Capture the cell that displays the provided text and extract its (X, Y) central coordinate. 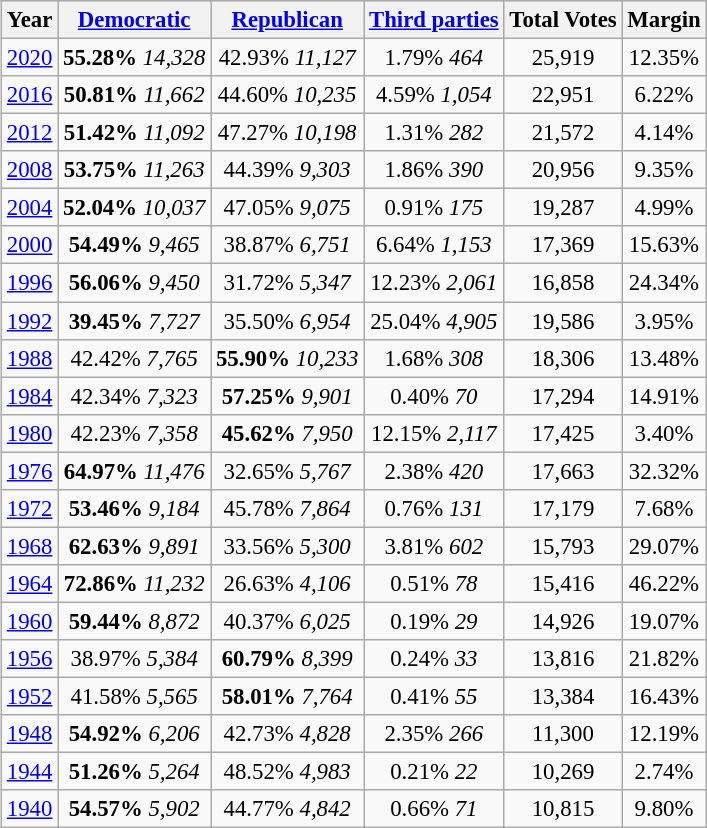
51.42% 11,092 (134, 133)
55.90% 10,233 (288, 358)
20,956 (563, 170)
38.97% 5,384 (134, 659)
0.24% 33 (434, 659)
25,919 (563, 58)
55.28% 14,328 (134, 58)
1960 (30, 621)
51.26% 5,264 (134, 772)
3.81% 602 (434, 546)
17,294 (563, 396)
24.34% (664, 283)
0.51% 78 (434, 584)
1.86% 390 (434, 170)
42.42% 7,765 (134, 358)
17,663 (563, 471)
9.35% (664, 170)
1976 (30, 471)
47.27% 10,198 (288, 133)
11,300 (563, 734)
45.62% 7,950 (288, 433)
12.23% 2,061 (434, 283)
41.58% 5,565 (134, 697)
22,951 (563, 95)
2016 (30, 95)
2.74% (664, 772)
14.91% (664, 396)
19.07% (664, 621)
9.80% (664, 809)
12.35% (664, 58)
1980 (30, 433)
18,306 (563, 358)
7.68% (664, 509)
10,815 (563, 809)
1.68% 308 (434, 358)
35.50% 6,954 (288, 321)
1.79% 464 (434, 58)
3.40% (664, 433)
45.78% 7,864 (288, 509)
1940 (30, 809)
48.52% 4,983 (288, 772)
29.07% (664, 546)
17,425 (563, 433)
60.79% 8,399 (288, 659)
56.06% 9,450 (134, 283)
2012 (30, 133)
Democratic (134, 20)
6.64% 1,153 (434, 245)
1948 (30, 734)
62.63% 9,891 (134, 546)
4.99% (664, 208)
42.73% 4,828 (288, 734)
19,287 (563, 208)
16.43% (664, 697)
13.48% (664, 358)
40.37% 6,025 (288, 621)
Margin (664, 20)
50.81% 11,662 (134, 95)
58.01% 7,764 (288, 697)
54.57% 5,902 (134, 809)
16,858 (563, 283)
0.19% 29 (434, 621)
1968 (30, 546)
42.34% 7,323 (134, 396)
1996 (30, 283)
0.66% 71 (434, 809)
15,793 (563, 546)
21.82% (664, 659)
25.04% 4,905 (434, 321)
1984 (30, 396)
38.87% 6,751 (288, 245)
47.05% 9,075 (288, 208)
19,586 (563, 321)
32.65% 5,767 (288, 471)
6.22% (664, 95)
1988 (30, 358)
1972 (30, 509)
2008 (30, 170)
3.95% (664, 321)
17,369 (563, 245)
44.77% 4,842 (288, 809)
Total Votes (563, 20)
64.97% 11,476 (134, 471)
44.60% 10,235 (288, 95)
32.32% (664, 471)
2020 (30, 58)
12.15% 2,117 (434, 433)
2000 (30, 245)
54.92% 6,206 (134, 734)
0.21% 22 (434, 772)
2.35% 266 (434, 734)
1944 (30, 772)
1964 (30, 584)
59.44% 8,872 (134, 621)
14,926 (563, 621)
53.75% 11,263 (134, 170)
21,572 (563, 133)
0.76% 131 (434, 509)
17,179 (563, 509)
Third parties (434, 20)
26.63% 4,106 (288, 584)
1.31% 282 (434, 133)
2004 (30, 208)
53.46% 9,184 (134, 509)
4.59% 1,054 (434, 95)
0.40% 70 (434, 396)
15,416 (563, 584)
1952 (30, 697)
39.45% 7,727 (134, 321)
57.25% 9,901 (288, 396)
1992 (30, 321)
13,384 (563, 697)
10,269 (563, 772)
1956 (30, 659)
33.56% 5,300 (288, 546)
44.39% 9,303 (288, 170)
2.38% 420 (434, 471)
42.23% 7,358 (134, 433)
Year (30, 20)
4.14% (664, 133)
72.86% 11,232 (134, 584)
15.63% (664, 245)
Republican (288, 20)
42.93% 11,127 (288, 58)
13,816 (563, 659)
46.22% (664, 584)
31.72% 5,347 (288, 283)
0.91% 175 (434, 208)
54.49% 9,465 (134, 245)
52.04% 10,037 (134, 208)
0.41% 55 (434, 697)
12.19% (664, 734)
